Locate the cell with the specified text and output its (x, y) center coordinate. 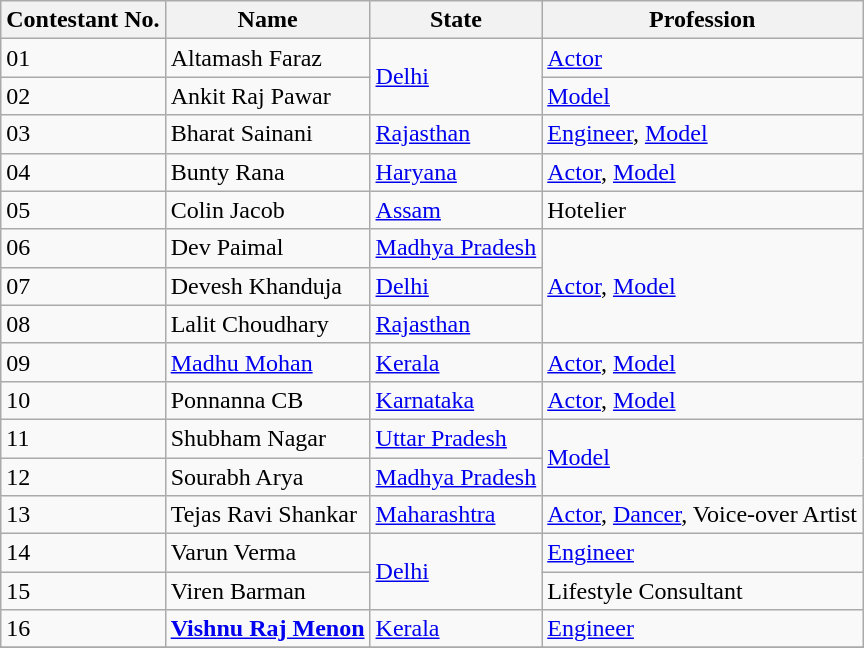
Lifestyle Consultant (702, 591)
Contestant No. (83, 20)
Actor (702, 58)
03 (83, 134)
08 (83, 324)
10 (83, 400)
State (456, 20)
12 (83, 477)
15 (83, 591)
Bharat Sainani (268, 134)
01 (83, 58)
14 (83, 553)
16 (83, 629)
Varun Verma (268, 553)
11 (83, 438)
Ankit Raj Pawar (268, 96)
Engineer, Model (702, 134)
13 (83, 515)
Actor, Dancer, Voice-over Artist (702, 515)
Haryana (456, 172)
Profession (702, 20)
Sourabh Arya (268, 477)
09 (83, 362)
Name (268, 20)
Dev Paimal (268, 248)
Shubham Nagar (268, 438)
Altamash Faraz (268, 58)
Hotelier (702, 210)
02 (83, 96)
Lalit Choudhary (268, 324)
04 (83, 172)
Uttar Pradesh (456, 438)
Viren Barman (268, 591)
07 (83, 286)
Karnataka (456, 400)
Devesh Khanduja (268, 286)
05 (83, 210)
Madhu Mohan (268, 362)
Bunty Rana (268, 172)
Assam (456, 210)
06 (83, 248)
Vishnu Raj Menon (268, 629)
Colin Jacob (268, 210)
Maharashtra (456, 515)
Tejas Ravi Shankar (268, 515)
Ponnanna CB (268, 400)
